Determine the (X, Y) coordinate at the center of the cell enclosing the given text.  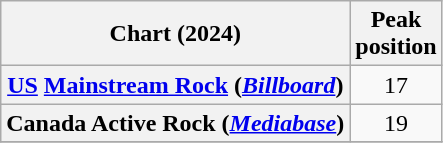
Chart (2024) (176, 34)
Peakposition (396, 34)
17 (396, 85)
US Mainstream Rock (Billboard) (176, 85)
Canada Active Rock (Mediabase) (176, 123)
19 (396, 123)
